Provide the [x, y] coordinate of the cell's center where the given text is located.  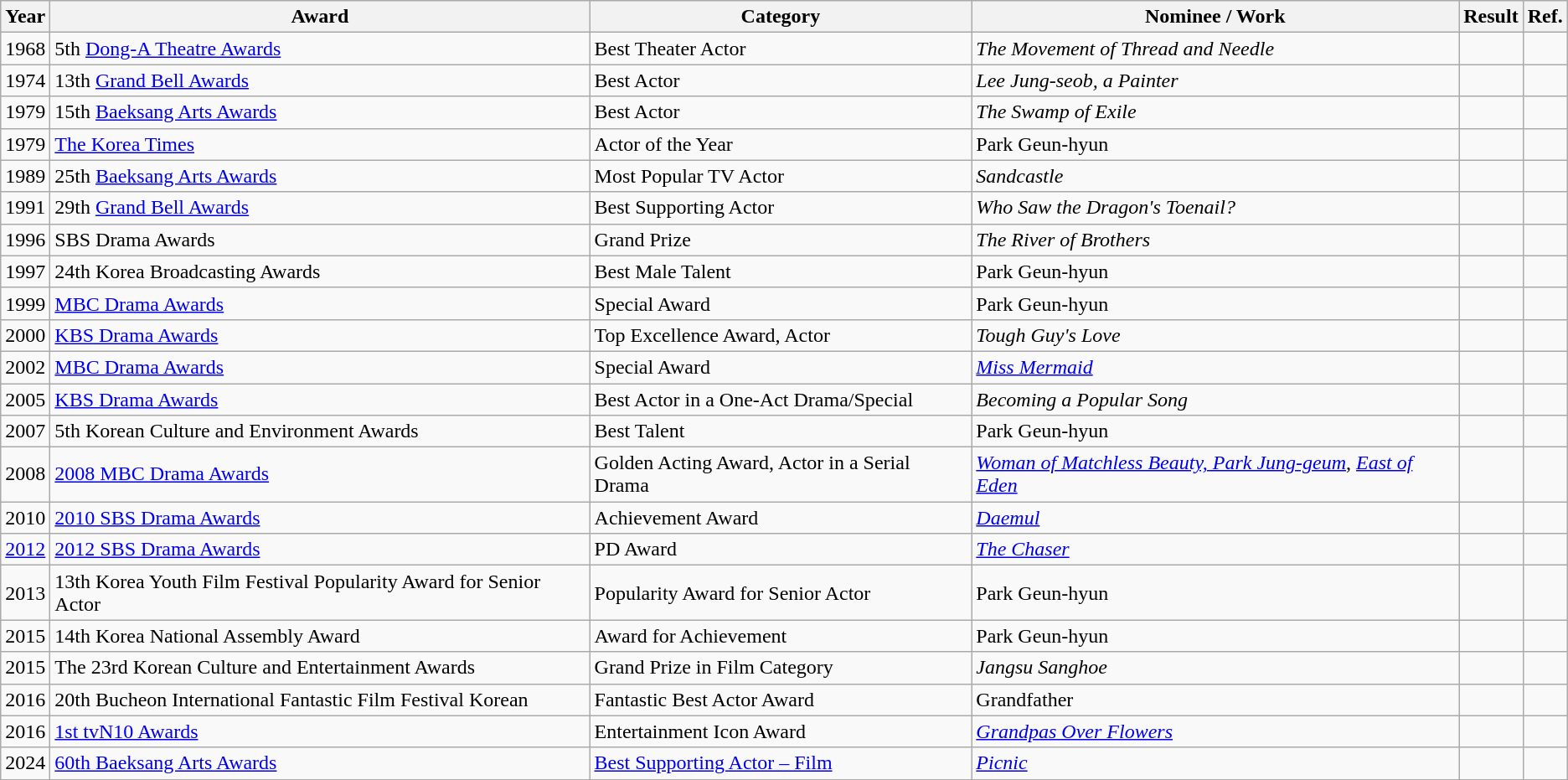
1989 [25, 176]
Result [1491, 17]
Best Actor in a One-Act Drama/Special [781, 400]
Lee Jung-seob, a Painter [1215, 80]
Popularity Award for Senior Actor [781, 593]
24th Korea Broadcasting Awards [320, 271]
1997 [25, 271]
Daemul [1215, 518]
The 23rd Korean Culture and Entertainment Awards [320, 668]
13th Grand Bell Awards [320, 80]
Ref. [1545, 17]
Woman of Matchless Beauty, Park Jung-geum, East of Eden [1215, 474]
1968 [25, 49]
Best Male Talent [781, 271]
The River of Brothers [1215, 240]
1974 [25, 80]
Who Saw the Dragon's Toenail? [1215, 208]
2024 [25, 763]
Entertainment Icon Award [781, 731]
Award [320, 17]
Best Theater Actor [781, 49]
Most Popular TV Actor [781, 176]
Best Supporting Actor [781, 208]
2010 [25, 518]
Achievement Award [781, 518]
Best Talent [781, 431]
15th Baeksang Arts Awards [320, 112]
Category [781, 17]
Jangsu Sanghoe [1215, 668]
13th Korea Youth Film Festival Popularity Award for Senior Actor [320, 593]
1999 [25, 303]
SBS Drama Awards [320, 240]
Grand Prize in Film Category [781, 668]
The Chaser [1215, 550]
2007 [25, 431]
Grandpas Over Flowers [1215, 731]
Picnic [1215, 763]
29th Grand Bell Awards [320, 208]
5th Dong-A Theatre Awards [320, 49]
Nominee / Work [1215, 17]
Becoming a Popular Song [1215, 400]
The Korea Times [320, 144]
Tough Guy's Love [1215, 335]
Actor of the Year [781, 144]
PD Award [781, 550]
1996 [25, 240]
2008 [25, 474]
Year [25, 17]
Best Supporting Actor – Film [781, 763]
14th Korea National Assembly Award [320, 636]
2000 [25, 335]
2005 [25, 400]
1st tvN10 Awards [320, 731]
5th Korean Culture and Environment Awards [320, 431]
Miss Mermaid [1215, 367]
2012 [25, 550]
The Swamp of Exile [1215, 112]
2010 SBS Drama Awards [320, 518]
60th Baeksang Arts Awards [320, 763]
Fantastic Best Actor Award [781, 700]
Award for Achievement [781, 636]
Grandfather [1215, 700]
Sandcastle [1215, 176]
20th Bucheon International Fantastic Film Festival Korean [320, 700]
2013 [25, 593]
Golden Acting Award, Actor in a Serial Drama [781, 474]
Grand Prize [781, 240]
2008 MBC Drama Awards [320, 474]
25th Baeksang Arts Awards [320, 176]
Top Excellence Award, Actor [781, 335]
2012 SBS Drama Awards [320, 550]
The Movement of Thread and Needle [1215, 49]
1991 [25, 208]
2002 [25, 367]
